Identify which cell holds the provided text, then report its [X, Y] central coordinate. 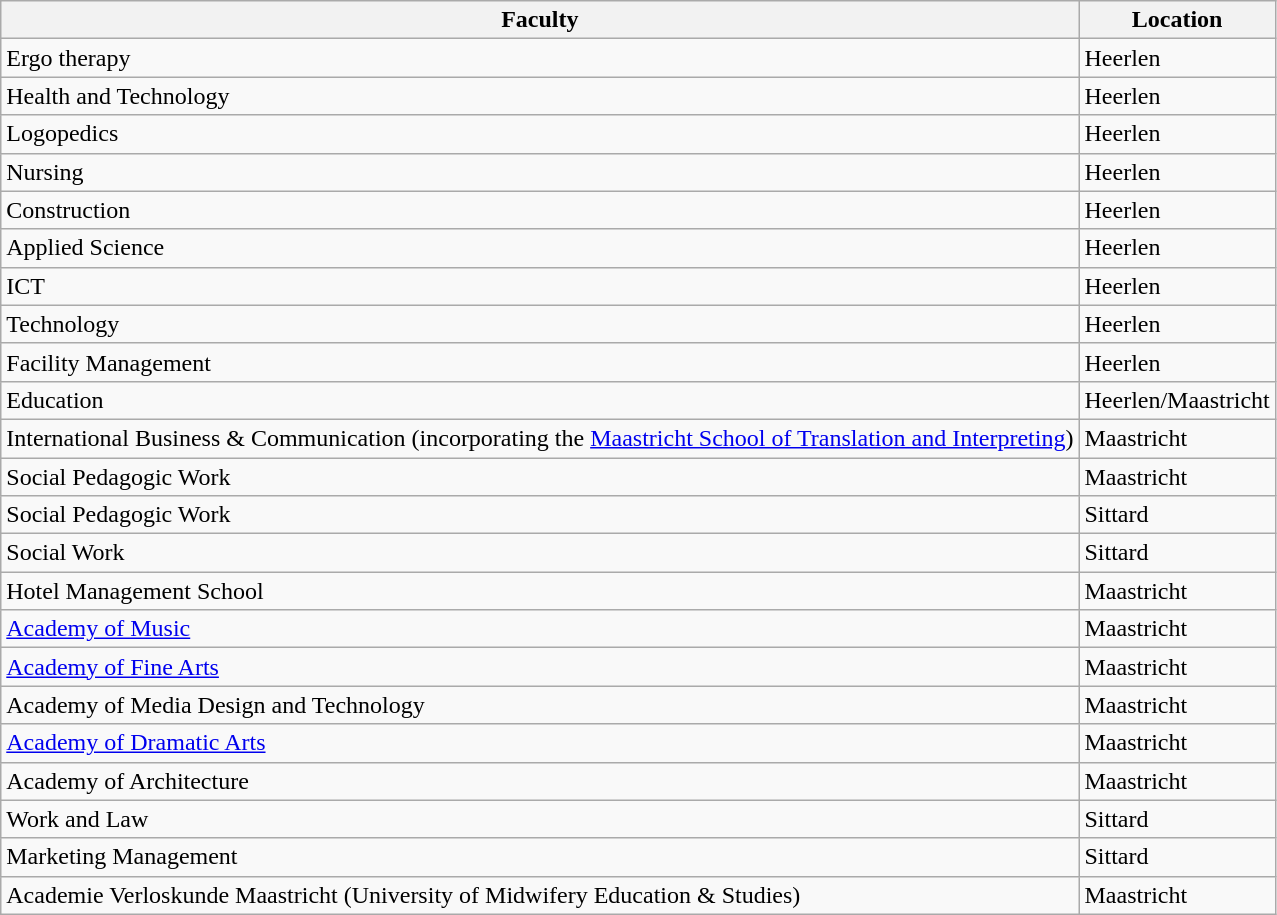
Ergo therapy [540, 58]
Construction [540, 210]
Hotel Management School [540, 591]
Academie Verloskunde Maastricht (University of Midwifery Education & Studies) [540, 895]
Technology [540, 324]
Location [1177, 20]
Work and Law [540, 819]
Facility Management [540, 362]
Academy of Fine Arts [540, 667]
Education [540, 400]
Applied Science [540, 248]
Heerlen/Maastricht [1177, 400]
Academy of Media Design and Technology [540, 705]
ICT [540, 286]
Academy of Architecture [540, 781]
Academy of Dramatic Arts [540, 743]
Social Work [540, 553]
Health and Technology [540, 96]
Academy of Music [540, 629]
Logopedics [540, 134]
Marketing Management [540, 857]
Faculty [540, 20]
International Business & Communication (incorporating the Maastricht School of Translation and Interpreting) [540, 438]
Nursing [540, 172]
